Pinpoint the cell where the given text exists, returning its [X, Y] midpoint coordinate. 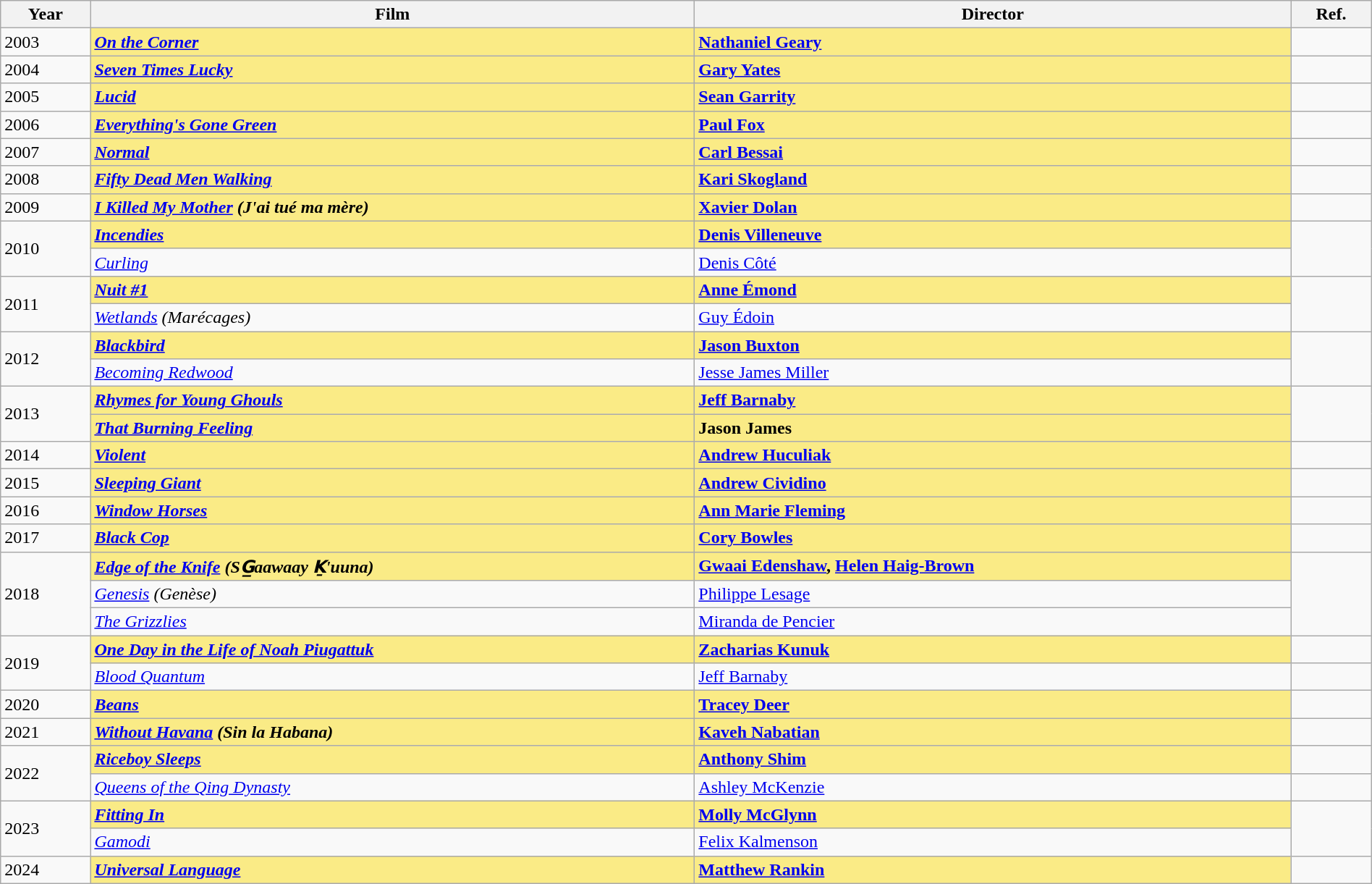
Gary Yates [993, 70]
Molly McGlynn [993, 814]
2009 [46, 207]
2021 [46, 732]
Kari Skogland [993, 180]
2007 [46, 152]
Beans [392, 704]
2019 [46, 663]
Kaveh Nabatian [993, 732]
That Burning Feeling [392, 428]
Normal [392, 152]
Jesse James Miller [993, 373]
2016 [46, 510]
2005 [46, 97]
Seven Times Lucky [392, 70]
Jason Buxton [993, 345]
2018 [46, 594]
Denis Côté [993, 262]
Sleeping Giant [392, 483]
Nathaniel Geary [993, 42]
Becoming Redwood [392, 373]
2024 [46, 870]
Guy Édoin [993, 317]
Black Cop [392, 538]
Miranda de Pencier [993, 622]
Wetlands (Marécages) [392, 317]
Film [392, 14]
Zacharias Kunuk [993, 649]
Lucid [392, 97]
2023 [46, 828]
Genesis (Genèse) [392, 594]
2022 [46, 773]
On the Corner [392, 42]
Ref. [1331, 14]
2011 [46, 303]
Queens of the Qing Dynasty [392, 787]
Denis Villeneuve [993, 235]
Matthew Rankin [993, 870]
2013 [46, 414]
Universal Language [392, 870]
Fitting In [392, 814]
2003 [46, 42]
Window Horses [392, 510]
Without Havana (Sin la Habana) [392, 732]
Blackbird [392, 345]
Ashley McKenzie [993, 787]
Felix Kalmenson [993, 842]
I Killed My Mother (J'ai tué ma mère) [392, 207]
2015 [46, 483]
2006 [46, 125]
2017 [46, 538]
Incendies [392, 235]
Cory Bowles [993, 538]
Anthony Shim [993, 759]
2014 [46, 455]
Sean Garrity [993, 97]
Curling [392, 262]
Philippe Lesage [993, 594]
Edge of the Knife (SG̲aawaay Ḵ'uuna) [392, 566]
2004 [46, 70]
Blood Quantum [392, 677]
Ann Marie Fleming [993, 510]
2012 [46, 359]
Jason James [993, 428]
2020 [46, 704]
The Grizzlies [392, 622]
Director [993, 14]
Carl Bessai [993, 152]
Fifty Dead Men Walking [392, 180]
Tracey Deer [993, 704]
One Day in the Life of Noah Piugattuk [392, 649]
Xavier Dolan [993, 207]
Year [46, 14]
Paul Fox [993, 125]
Rhymes for Young Ghouls [392, 400]
2008 [46, 180]
Riceboy Sleeps [392, 759]
Gwaai Edenshaw, Helen Haig-Brown [993, 566]
Gamodi [392, 842]
Nuit #1 [392, 290]
2010 [46, 248]
Andrew Cividino [993, 483]
Anne Émond [993, 290]
Everything's Gone Green [392, 125]
Andrew Huculiak [993, 455]
Violent [392, 455]
